Scan for the cell matching the given text and deliver its [X, Y] coordinate at center. 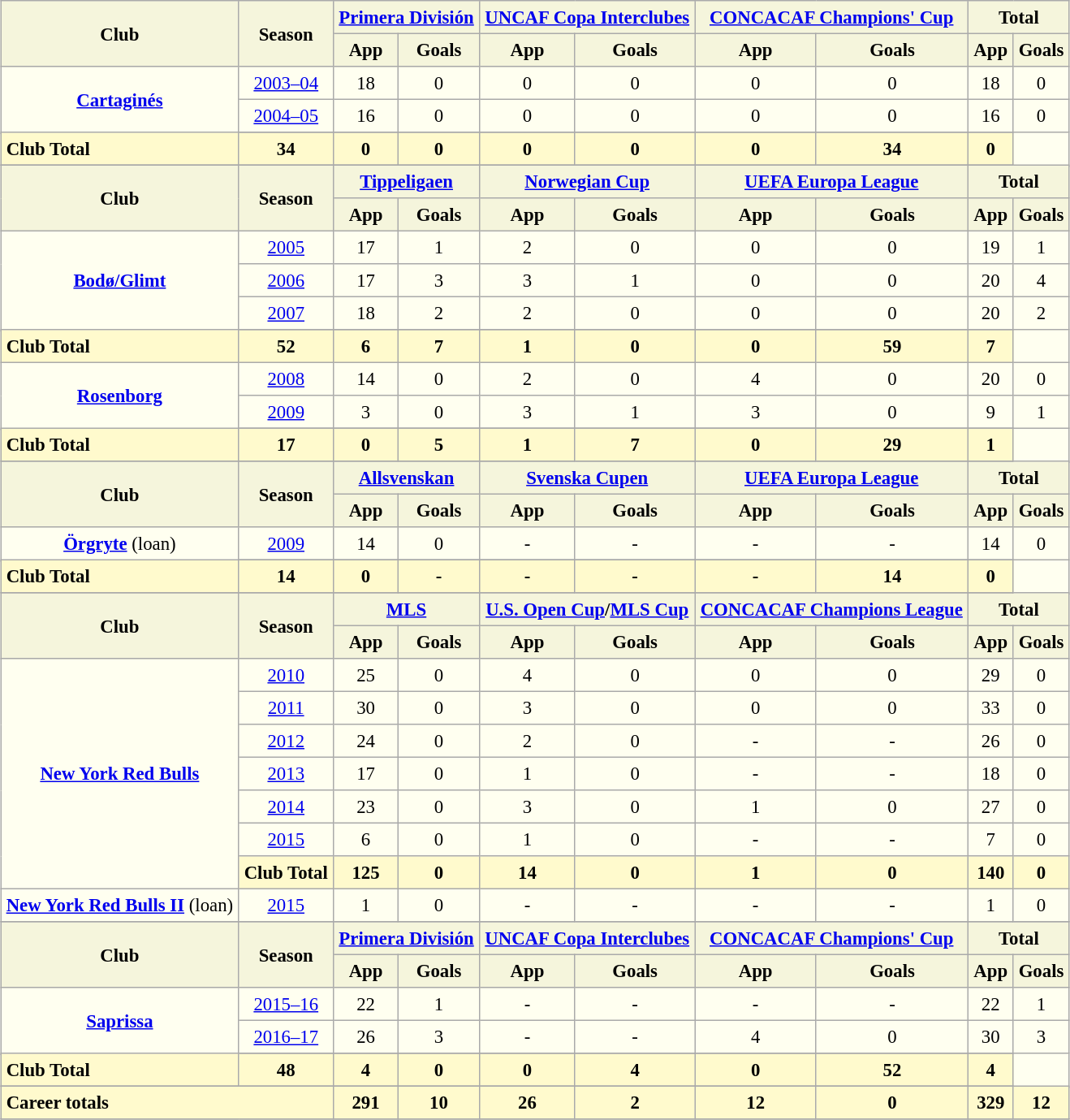
2013 [286, 773]
19 [990, 247]
2016–17 [286, 1036]
23 [366, 806]
Saprissa [120, 1020]
2007 [286, 313]
2005 [286, 247]
2008 [286, 378]
2011 [286, 707]
2012 [286, 741]
2004–05 [286, 115]
New York Red Bulls [120, 774]
U.S. Open Cup/MLS Cup [588, 609]
33 [990, 707]
10 [439, 1102]
25 [366, 675]
Örgryte (loan) [120, 543]
2014 [286, 806]
5 [439, 444]
CONCACAF Champions League [831, 609]
329 [990, 1102]
Norwegian Cup [588, 181]
48 [286, 1070]
2010 [286, 675]
Bodø/Glimt [120, 280]
Allsvenskan [407, 478]
59 [891, 346]
Rosenborg [120, 395]
27 [990, 806]
New York Red Bulls II (loan) [120, 905]
Career totals [167, 1102]
Svenska Cupen [588, 478]
9 [990, 412]
Tippeligaen [407, 181]
2015–16 [286, 1004]
MLS [407, 609]
2003–04 [286, 83]
2006 [286, 280]
24 [366, 741]
Cartaginés [120, 99]
291 [366, 1102]
125 [366, 872]
140 [990, 872]
